Return the [x, y] coordinate for the center point of the cell that contains the specified text.  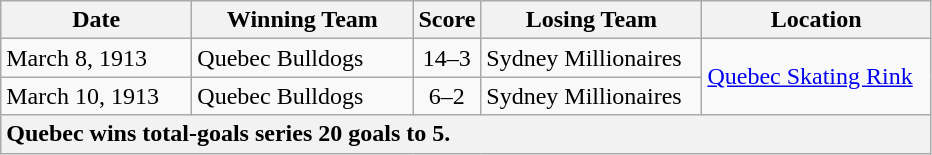
Date [96, 20]
Losing Team [592, 20]
Winning Team [302, 20]
March 10, 1913 [96, 96]
Quebec wins total-goals series 20 goals to 5. [466, 134]
6–2 [447, 96]
March 8, 1913 [96, 58]
Quebec Skating Rink [816, 77]
Score [447, 20]
Location [816, 20]
14–3 [447, 58]
